Output the (x, y) coordinate of the center of the cell containing the given text.  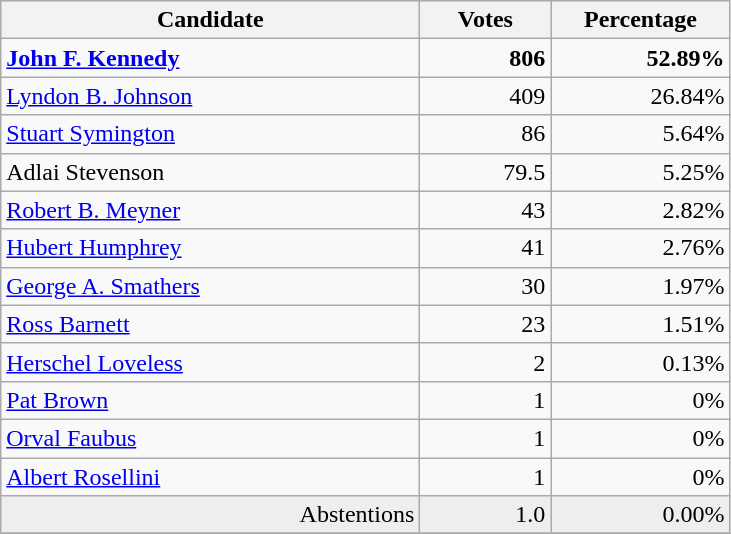
Candidate (210, 20)
1.0 (486, 515)
0.00% (640, 515)
2.82% (640, 210)
Albert Rosellini (210, 477)
Adlai Stevenson (210, 172)
5.64% (640, 134)
Abstentions (210, 515)
41 (486, 248)
2 (486, 362)
Ross Barnett (210, 324)
409 (486, 96)
0.13% (640, 362)
Lyndon B. Johnson (210, 96)
86 (486, 134)
John F. Kennedy (210, 58)
Pat Brown (210, 400)
Votes (486, 20)
Hubert Humphrey (210, 248)
Percentage (640, 20)
Orval Faubus (210, 438)
Herschel Loveless (210, 362)
30 (486, 286)
1.51% (640, 324)
26.84% (640, 96)
5.25% (640, 172)
79.5 (486, 172)
Robert B. Meyner (210, 210)
806 (486, 58)
2.76% (640, 248)
23 (486, 324)
George A. Smathers (210, 286)
Stuart Symington (210, 134)
43 (486, 210)
52.89% (640, 58)
1.97% (640, 286)
